From the cell containing the given text, extract its center point as [x, y] coordinate. 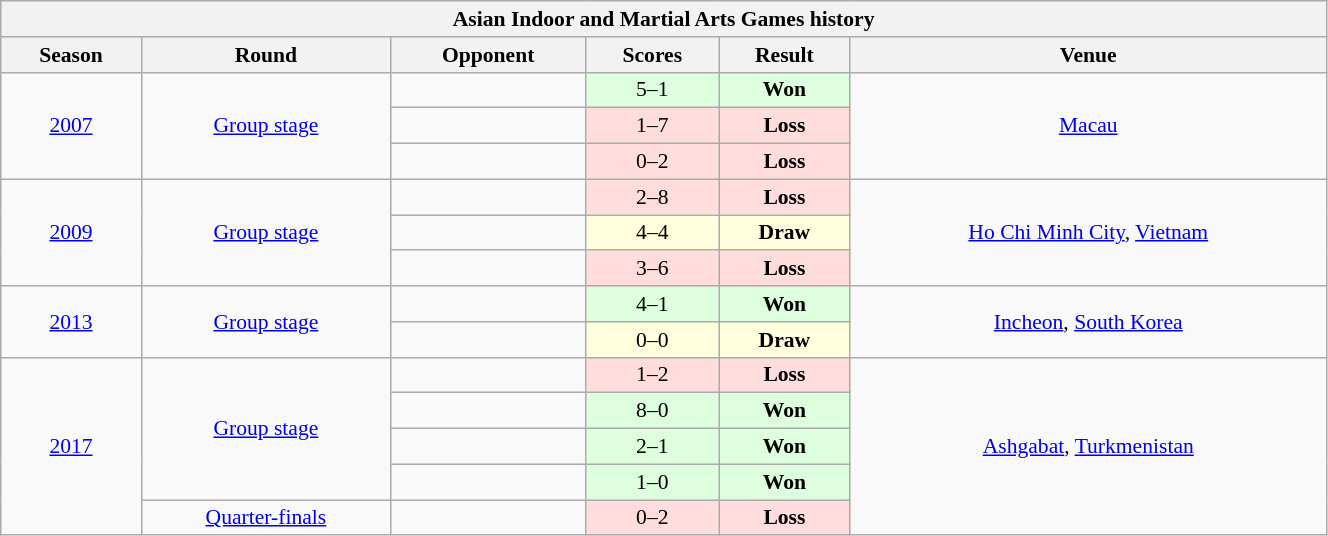
1–7 [652, 126]
2–1 [652, 447]
2–8 [652, 197]
2013 [72, 322]
Venue [1088, 55]
8–0 [652, 411]
2007 [72, 126]
Scores [652, 55]
Ashgabat, Turkmenistan [1088, 446]
2009 [72, 232]
Asian Indoor and Martial Arts Games history [664, 19]
4–1 [652, 304]
1–2 [652, 375]
Quarter-finals [266, 518]
Opponent [488, 55]
3–6 [652, 269]
Ho Chi Minh City, Vietnam [1088, 232]
Incheon, South Korea [1088, 322]
2017 [72, 446]
1–0 [652, 482]
0–0 [652, 340]
Round [266, 55]
5–1 [652, 90]
4–4 [652, 233]
Macau [1088, 126]
Season [72, 55]
Result [784, 55]
